For the text-containing cell, return its midpoint in (x, y) coordinate format. 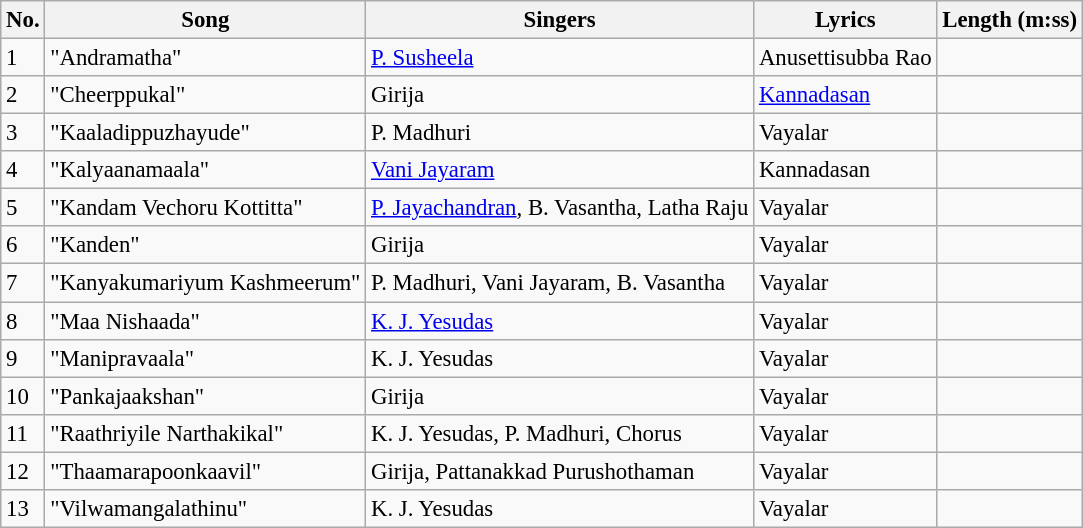
P. Madhuri, Vani Jayaram, B. Vasantha (560, 283)
No. (23, 20)
"Kanyakumariyum Kashmeerum" (206, 283)
9 (23, 358)
"Kaaladippuzhayude" (206, 133)
"Kandam Vechoru Kottitta" (206, 208)
"Pankajaakshan" (206, 396)
Lyrics (846, 20)
"Cheerppukal" (206, 95)
"Thaamarapoonkaavil" (206, 471)
"Maa Nishaada" (206, 321)
11 (23, 433)
5 (23, 208)
Anusettisubba Rao (846, 58)
P. Jayachandran, B. Vasantha, Latha Raju (560, 208)
"Manipravaala" (206, 358)
"Vilwamangalathinu" (206, 509)
P. Madhuri (560, 133)
Singers (560, 20)
Girija, Pattanakkad Purushothaman (560, 471)
Vani Jayaram (560, 170)
P. Susheela (560, 58)
2 (23, 95)
"Kanden" (206, 245)
K. J. Yesudas, P. Madhuri, Chorus (560, 433)
3 (23, 133)
Length (m:ss) (1010, 20)
1 (23, 58)
13 (23, 509)
8 (23, 321)
"Andramatha" (206, 58)
7 (23, 283)
4 (23, 170)
"Kalyaanamaala" (206, 170)
6 (23, 245)
Song (206, 20)
"Raathriyile Narthakikal" (206, 433)
10 (23, 396)
12 (23, 471)
